Scan for the cell matching the given text and deliver its (X, Y) coordinate at center. 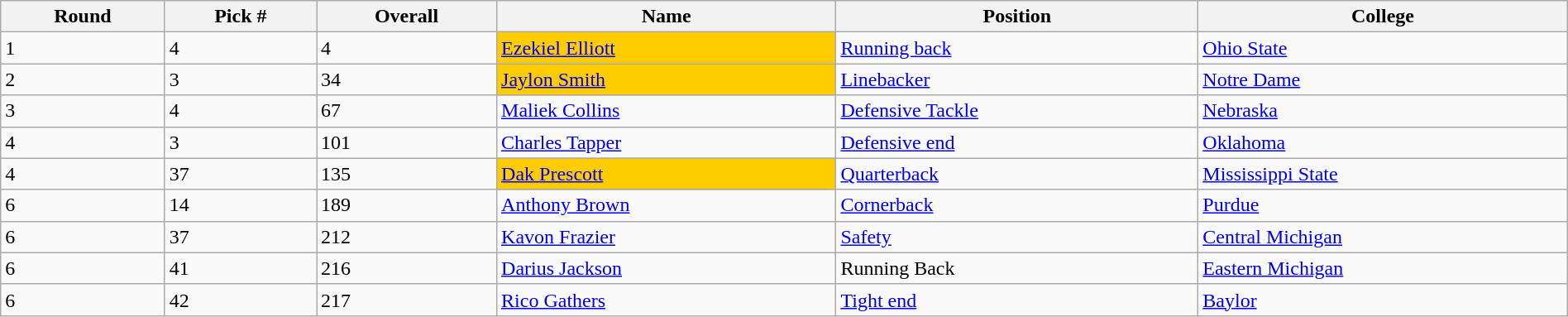
Maliek Collins (667, 111)
14 (240, 205)
Charles Tapper (667, 142)
Purdue (1383, 205)
Quarterback (1017, 174)
212 (407, 237)
135 (407, 174)
Darius Jackson (667, 268)
Defensive end (1017, 142)
2 (83, 79)
67 (407, 111)
41 (240, 268)
Pick # (240, 17)
College (1383, 17)
Mississippi State (1383, 174)
Ezekiel Elliott (667, 48)
Running Back (1017, 268)
Defensive Tackle (1017, 111)
Linebacker (1017, 79)
Safety (1017, 237)
Eastern Michigan (1383, 268)
Position (1017, 17)
217 (407, 300)
Nebraska (1383, 111)
Kavon Frazier (667, 237)
Running back (1017, 48)
Round (83, 17)
Cornerback (1017, 205)
Overall (407, 17)
101 (407, 142)
Jaylon Smith (667, 79)
Ohio State (1383, 48)
Rico Gathers (667, 300)
Oklahoma (1383, 142)
Dak Prescott (667, 174)
34 (407, 79)
Anthony Brown (667, 205)
Name (667, 17)
Tight end (1017, 300)
Notre Dame (1383, 79)
216 (407, 268)
189 (407, 205)
1 (83, 48)
Central Michigan (1383, 237)
Baylor (1383, 300)
42 (240, 300)
